Provide the [x, y] coordinate of the cell's center where the given text is located.  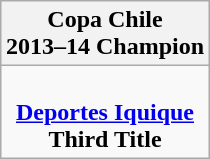
Deportes IquiqueThird Title [104, 112]
Copa Chile2013–14 Champion [104, 34]
